Detect which cell encompasses the target text, then output its [x, y] center coordinate. 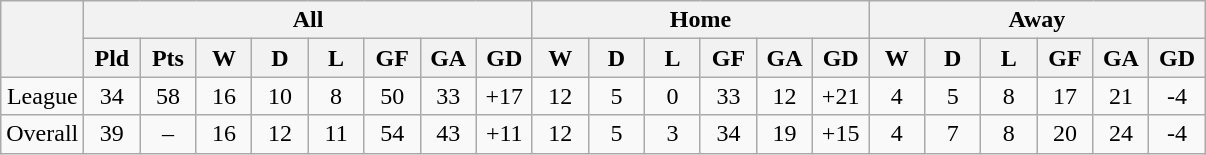
All [308, 20]
50 [392, 96]
0 [672, 96]
17 [1065, 96]
10 [280, 96]
+21 [841, 96]
11 [336, 134]
7 [953, 134]
20 [1065, 134]
– [168, 134]
19 [785, 134]
+17 [504, 96]
24 [1121, 134]
League [42, 96]
43 [448, 134]
21 [1121, 96]
Pld [112, 58]
Home [700, 20]
Away [1037, 20]
Overall [42, 134]
3 [672, 134]
58 [168, 96]
+11 [504, 134]
+15 [841, 134]
Pts [168, 58]
39 [112, 134]
54 [392, 134]
